Scan for the cell matching the given text and deliver its (x, y) coordinate at center. 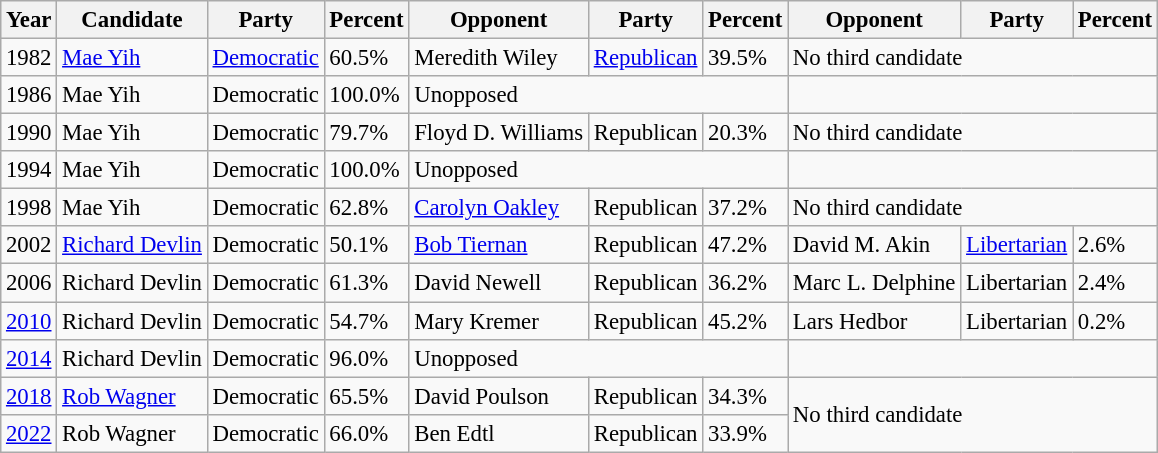
2002 (29, 245)
54.7% (366, 321)
96.0% (366, 358)
37.2% (746, 208)
Meredith Wiley (499, 57)
66.0% (366, 433)
33.9% (746, 433)
David Newell (499, 283)
62.8% (366, 208)
61.3% (366, 283)
2010 (29, 321)
2006 (29, 283)
1998 (29, 208)
Mary Kremer (499, 321)
Year (29, 20)
65.5% (366, 396)
2014 (29, 358)
1982 (29, 57)
36.2% (746, 283)
20.3% (746, 133)
Floyd D. Williams (499, 133)
Marc L. Delphine (874, 283)
Bob Tiernan (499, 245)
2022 (29, 433)
39.5% (746, 57)
2.6% (1116, 245)
47.2% (746, 245)
Carolyn Oakley (499, 208)
1986 (29, 95)
2.4% (1116, 283)
0.2% (1116, 321)
60.5% (366, 57)
2018 (29, 396)
Ben Edtl (499, 433)
50.1% (366, 245)
Lars Hedbor (874, 321)
1994 (29, 170)
34.3% (746, 396)
45.2% (746, 321)
David Poulson (499, 396)
79.7% (366, 133)
David M. Akin (874, 245)
Candidate (132, 20)
1990 (29, 133)
